Identify which cell holds the provided text, then report its [x, y] central coordinate. 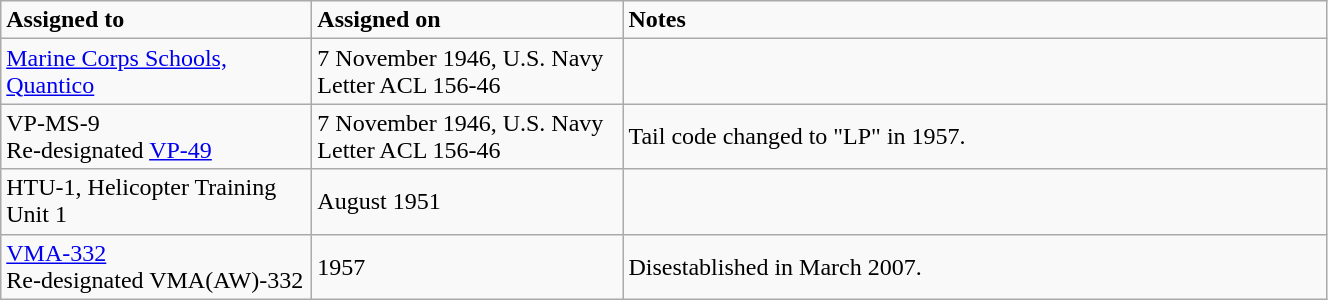
Disestablished in March 2007. [975, 266]
1957 [468, 266]
VP-MS-9Re-designated VP-49 [156, 136]
Notes [975, 20]
Tail code changed to "LP" in 1957. [975, 136]
Assigned to [156, 20]
VMA-332Re-designated VMA(AW)-332 [156, 266]
HTU-1, Helicopter Training Unit 1 [156, 202]
Assigned on [468, 20]
Marine Corps Schools, Quantico [156, 72]
August 1951 [468, 202]
